Return [X, Y] of the center of cell containing provided text 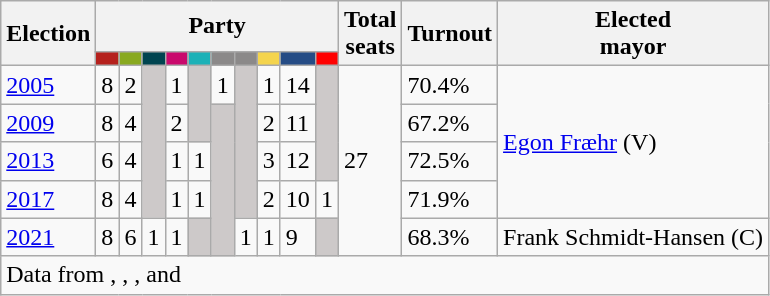
72.5% [450, 161]
Election [48, 34]
27 [370, 161]
2021 [48, 237]
67.2% [450, 123]
68.3% [450, 237]
2005 [48, 85]
Frank Schmidt-Hansen (C) [634, 237]
2013 [48, 161]
Data from , , , and [385, 275]
2009 [48, 123]
70.4% [450, 85]
9 [298, 237]
Electedmayor [634, 34]
Turnout [450, 34]
71.9% [450, 199]
10 [298, 199]
Party [218, 26]
14 [298, 85]
2017 [48, 199]
11 [298, 123]
3 [268, 161]
Totalseats [370, 34]
12 [298, 161]
Egon Fræhr (V) [634, 142]
